Search for the cell housing the specified text and yield its [X, Y] center coordinate. 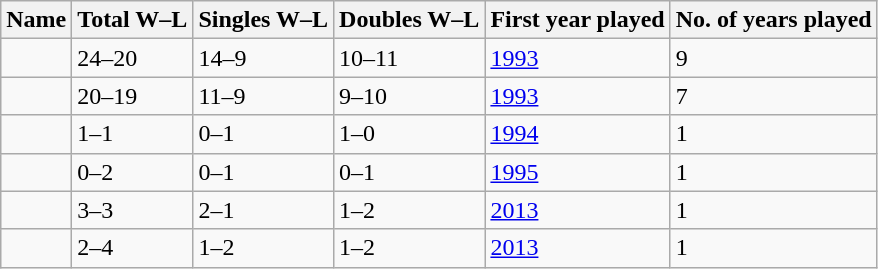
1994 [578, 134]
11–9 [264, 96]
Singles W–L [264, 20]
2–1 [264, 210]
24–20 [132, 58]
14–9 [264, 58]
First year played [578, 20]
1–1 [132, 134]
20–19 [132, 96]
1995 [578, 172]
2–4 [132, 248]
9 [774, 58]
9–10 [410, 96]
Total W–L [132, 20]
1–0 [410, 134]
0–2 [132, 172]
No. of years played [774, 20]
Name [36, 20]
Doubles W–L [410, 20]
10–11 [410, 58]
7 [774, 96]
3–3 [132, 210]
